Search for the cell housing the specified text and yield its (x, y) center coordinate. 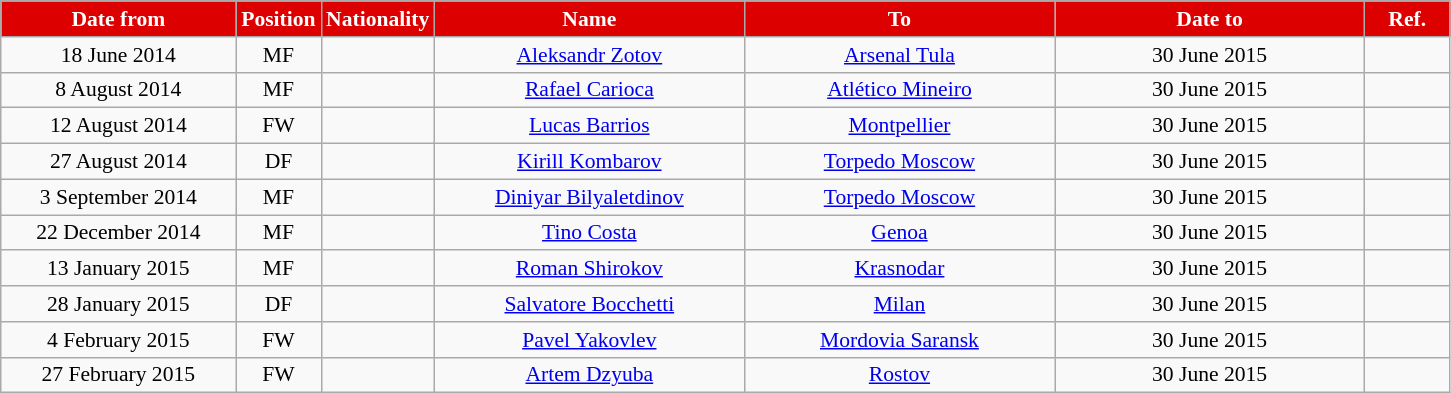
12 August 2014 (118, 126)
27 August 2014 (118, 162)
Name (589, 19)
Aleksandr Zotov (589, 55)
27 February 2015 (118, 375)
Artem Dzyuba (589, 375)
Montpellier (899, 126)
Krasnodar (899, 269)
Date from (118, 19)
Pavel Yakovlev (589, 340)
28 January 2015 (118, 304)
Arsenal Tula (899, 55)
To (899, 19)
Genoa (899, 233)
Position (278, 19)
22 December 2014 (118, 233)
18 June 2014 (118, 55)
Lucas Barrios (589, 126)
Date to (1210, 19)
Atlético Mineiro (899, 90)
3 September 2014 (118, 197)
4 February 2015 (118, 340)
Kirill Kombarov (589, 162)
Diniyar Bilyaletdinov (589, 197)
Mordovia Saransk (899, 340)
Rafael Carioca (589, 90)
Salvatore Bocchetti (589, 304)
8 August 2014 (118, 90)
Ref. (1408, 19)
Roman Shirokov (589, 269)
Milan (899, 304)
Rostov (899, 375)
Nationality (378, 19)
Tino Costa (589, 233)
13 January 2015 (118, 269)
